Search for the cell housing the specified text and yield its (x, y) center coordinate. 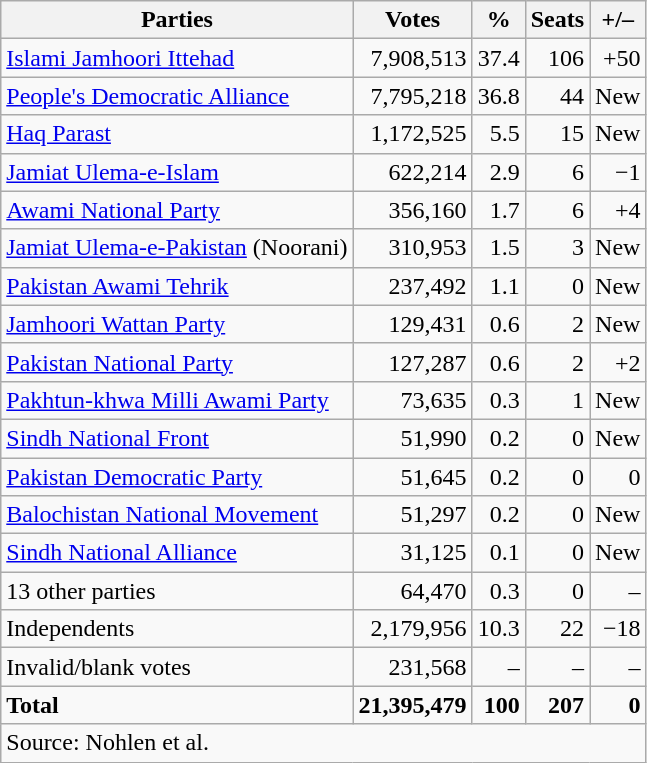
+/– (618, 20)
Independents (177, 629)
Balochistan National Movement (177, 515)
2,179,956 (412, 629)
100 (498, 705)
% (498, 20)
37.4 (498, 58)
51,297 (412, 515)
1.5 (498, 248)
36.8 (498, 96)
+4 (618, 210)
51,990 (412, 438)
Awami National Party (177, 210)
3 (557, 248)
7,908,513 (412, 58)
Pakistan National Party (177, 362)
5.5 (498, 134)
Source: Nohlen et al. (324, 743)
+2 (618, 362)
44 (557, 96)
+50 (618, 58)
2.9 (498, 172)
310,953 (412, 248)
Islami Jamhoori Ittehad (177, 58)
0.1 (498, 553)
1.7 (498, 210)
22 (557, 629)
Jamiat Ulema-e-Islam (177, 172)
1 (557, 400)
Haq Parast (177, 134)
64,470 (412, 591)
237,492 (412, 286)
−18 (618, 629)
Sindh National Front (177, 438)
Seats (557, 20)
Votes (412, 20)
7,795,218 (412, 96)
51,645 (412, 477)
1.1 (498, 286)
13 other parties (177, 591)
Pakistan Democratic Party (177, 477)
73,635 (412, 400)
207 (557, 705)
106 (557, 58)
−1 (618, 172)
10.3 (498, 629)
15 (557, 134)
127,287 (412, 362)
Pakhtun-khwa Milli Awami Party (177, 400)
Parties (177, 20)
People's Democratic Alliance (177, 96)
129,431 (412, 324)
Sindh National Alliance (177, 553)
356,160 (412, 210)
Jamhoori Wattan Party (177, 324)
21,395,479 (412, 705)
Jamiat Ulema-e-Pakistan (Noorani) (177, 248)
622,214 (412, 172)
1,172,525 (412, 134)
Pakistan Awami Tehrik (177, 286)
Total (177, 705)
231,568 (412, 667)
Invalid/blank votes (177, 667)
31,125 (412, 553)
